Determine the [x, y] coordinate at the center of the cell enclosing the given text.  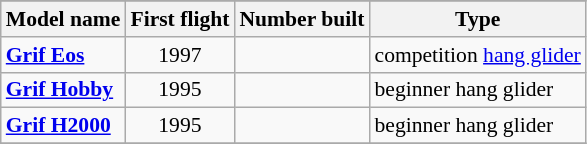
Grif H2000 [64, 126]
Model name [64, 19]
Grif Eos [64, 55]
First flight [180, 19]
Type [478, 19]
competition hang glider [478, 55]
Grif Hobby [64, 90]
1997 [180, 55]
Number built [302, 19]
